Find where the given text appears and provide that cell's center as (x, y) coordinate. 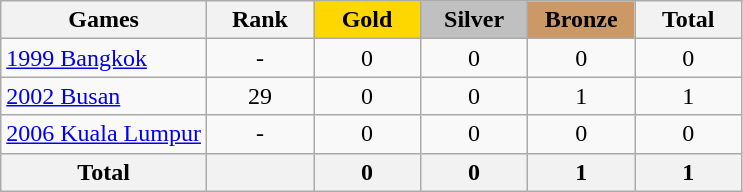
1999 Bangkok (104, 58)
Silver (474, 20)
2006 Kuala Lumpur (104, 134)
Games (104, 20)
Gold (368, 20)
Rank (260, 20)
Bronze (582, 20)
2002 Busan (104, 96)
29 (260, 96)
